Scan for the cell matching the given text and deliver its [x, y] coordinate at center. 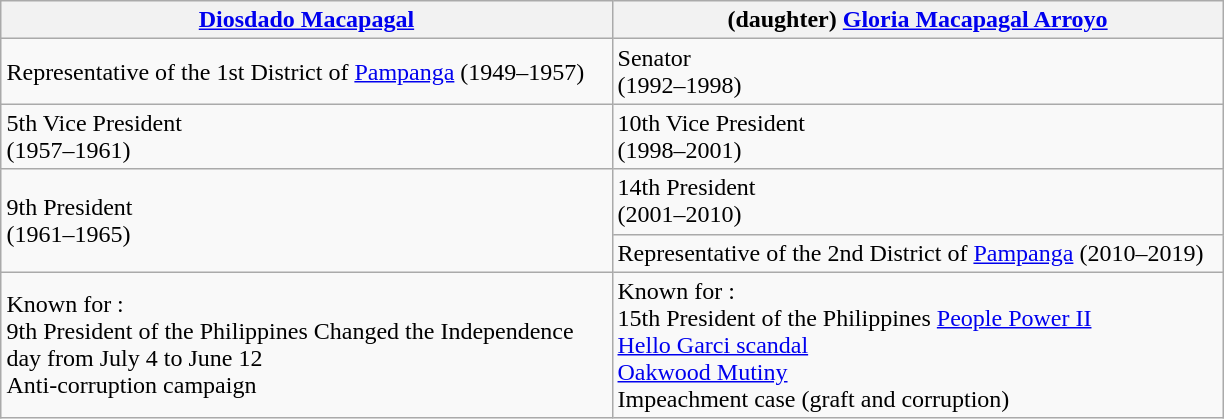
Senator(1992–1998) [918, 72]
Known for :15th President of the Philippines People Power IIHello Garci scandalOakwood MutinyImpeachment case (graft and corruption) [918, 345]
5th Vice President(1957–1961) [306, 136]
Known for :9th President of the Philippines Changed the Independence day from July 4 to June 12Anti-corruption campaign [306, 345]
10th Vice President(1998–2001) [918, 136]
9th President(1961–1965) [306, 220]
Representative of the 2nd District of Pampanga (2010–2019) [918, 253]
Diosdado Macapagal [306, 20]
Representative of the 1st District of Pampanga (1949–1957) [306, 72]
(daughter) Gloria Macapagal Arroyo [918, 20]
14th President(2001–2010) [918, 202]
